Identify which cell holds the provided text, then report its (x, y) central coordinate. 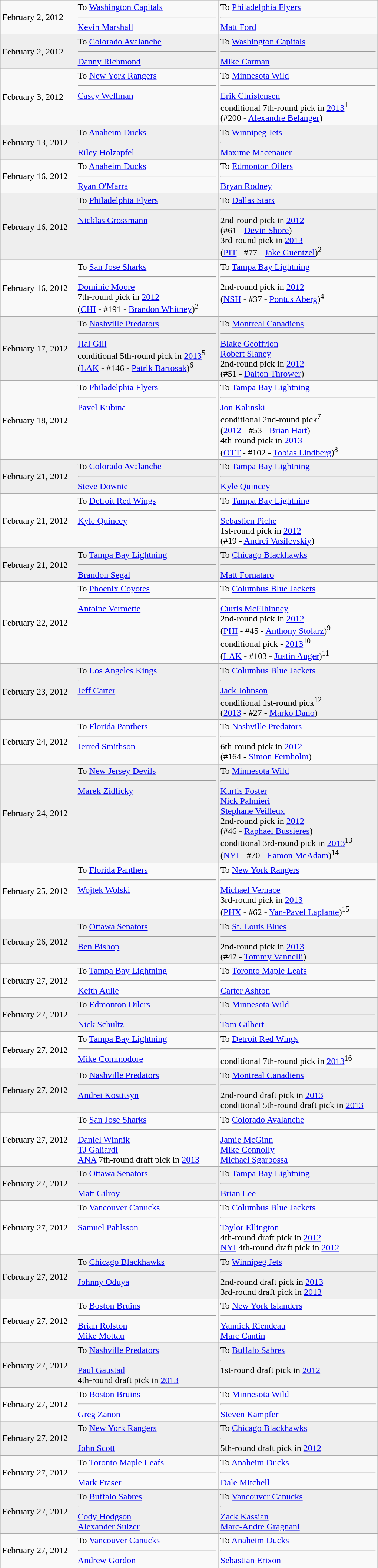
To Florida PanthersWojtek Wolski (147, 891)
To Tampa Bay LightningKeith Aulie (147, 981)
February 18, 2012 (38, 420)
To Tampa Bay LightningSebastien Piche1st-round pick in 2012(#19 - Andrei Vasilevskiy) (298, 521)
To New York IslandersYannick RiendeauMarc Cantin (298, 1321)
To Anaheim DucksSebastian Erixon (298, 1551)
To Anaheim DucksRyan O'Marra (147, 176)
To Winnipeg JetsMaxime Macenauer (298, 142)
February 26, 2012 (38, 941)
To Tampa Bay LightningBrandon Segal (147, 565)
To Edmonton OilersBryan Rodney (298, 176)
To New York RangersCasey Wellman (147, 97)
To Colorado AvalancheJamie McGinnMike ConnollyMichael Sgarbossa (298, 1140)
To New York RangersJohn Scott (147, 1438)
To Chicago Blackhawks5th-round draft pick in 2012 (298, 1438)
To Vancouver CanucksZack KassianMarc-Andre Gragnani (298, 1511)
To Minnesota WildTom Gilbert (298, 1015)
To Chicago BlackhawksJohnny Oduya (147, 1277)
To Philadelphia FlyersPavel Kubina (147, 420)
To Philadelphia FlyersMatt Ford (298, 17)
To Minnesota WildSteven Kampfer (298, 1404)
To Buffalo SabresCody HodgsonAlexander Sulzer (147, 1511)
To Washington CapitalsKevin Marshall (147, 17)
To Tampa Bay LightningKyle Quincey (298, 477)
To Boston BruinsGreg Zanon (147, 1404)
To Anaheim DucksDale Mitchell (298, 1472)
To Colorado AvalancheDanny Richmond (147, 52)
To Tampa Bay Lightning2nd-round pick in 2012(NSH - #37 - Pontus Aberg)4 (298, 288)
To Colorado AvalancheSteve Downie (147, 477)
To Anaheim DucksRiley Holzapfel (147, 142)
To Vancouver CanucksSamuel Pahlsson (147, 1228)
To Toronto Maple LeafsMark Fraser (147, 1472)
To Toronto Maple LeafsCarter Ashton (298, 981)
To Winnipeg Jets2nd-round draft pick in 20133rd-round draft pick in 2013 (298, 1277)
To Montreal CanadiensBlake GeoffrionRobert Slaney2nd-round pick in 2012(#51 - Dalton Thrower) (298, 348)
To Boston BruinsBrian RolstonMike Mottau (147, 1321)
To Nashville Predators6th-round pick in 2012(#164 - Simon Fernholm) (298, 742)
February 25, 2012 (38, 891)
To Ottawa SenatorsMatt Gilroy (147, 1184)
To New Jersey DevilsMarek Zidlicky (147, 813)
To San Jose SharksDaniel WinnikTJ GaliardiANA 7th-round draft pick in 2013 (147, 1140)
February 17, 2012 (38, 348)
To Nashville PredatorsHal Gillconditional 5th-round pick in 20135(LAK - #146 - Patrik Bartosak)6 (147, 348)
To San Jose SharksDominic Moore7th-round pick in 2012(CHI - #191 - Brandon Whitney)3 (147, 288)
To Nashville PredatorsPaul Gaustad4th-round draft pick in 2013 (147, 1365)
To Tampa Bay LightningBrian Lee (298, 1184)
To Chicago BlackhawksMatt Fornataro (298, 565)
To Edmonton OilersNick Schultz (147, 1015)
To Minnesota WildErik Christensenconditional 7th-round pick in 20131(#200 - Alexandre Belanger) (298, 97)
To Buffalo Sabres1st-round draft pick in 2012 (298, 1365)
February 23, 2012 (38, 692)
To Detroit Red WingsKyle Quincey (147, 521)
February 13, 2012 (38, 142)
To Washington CapitalsMike Carman (298, 52)
To Phoenix CoyotesAntoine Vermette (147, 623)
To Columbus Blue JacketsTaylor Ellington4th-round draft pick in 2012NYI 4th-round draft pick in 2012 (298, 1228)
To Columbus Blue JacketsCurtis McElhinney2nd-round pick in 2012(PHI - #45 - Anthony Stolarz)9conditional pick - 201310(LAK - #103 - Justin Auger)11 (298, 623)
To New York RangersMichael Vernace3rd-round pick in 2013(PHX - #62 - Yan-Pavel Laplante)15 (298, 891)
To Tampa Bay LightningMike Commodore (147, 1050)
To Ottawa SenatorsBen Bishop (147, 941)
To Los Angeles KingsJeff Carter (147, 692)
February 22, 2012 (38, 623)
To Nashville PredatorsAndrei Kostitsyn (147, 1090)
To Florida PanthersJerred Smithson (147, 742)
To Detroit Red Wingsconditional 7th-round pick in 201316 (298, 1050)
To Philadelphia FlyersNicklas Grossmann (147, 227)
To Dallas Stars2nd-round pick in 2012(#61 - Devin Shore)3rd-round pick in 2013(PIT - #77 - Jake Guentzel)2 (298, 227)
To Columbus Blue JacketsJack Johnsonconditional 1st-round pick12(2013 - #27 - Marko Dano) (298, 692)
To Montreal Canadiens2nd-round draft pick in 2013conditional 5th-round draft pick in 2013 (298, 1090)
February 3, 2012 (38, 97)
To St. Louis Blues2nd-round pick in 2013(#47 - Tommy Vannelli) (298, 941)
To Vancouver CanucksAndrew Gordon (147, 1551)
To Tampa Bay LightningJon Kalinskiconditional 2nd-round pick7(2012 - #53 - Brian Hart)4th-round pick in 2013(OTT - #102 - Tobias Lindberg)8 (298, 420)
